For the text-containing cell, return its midpoint in [x, y] coordinate format. 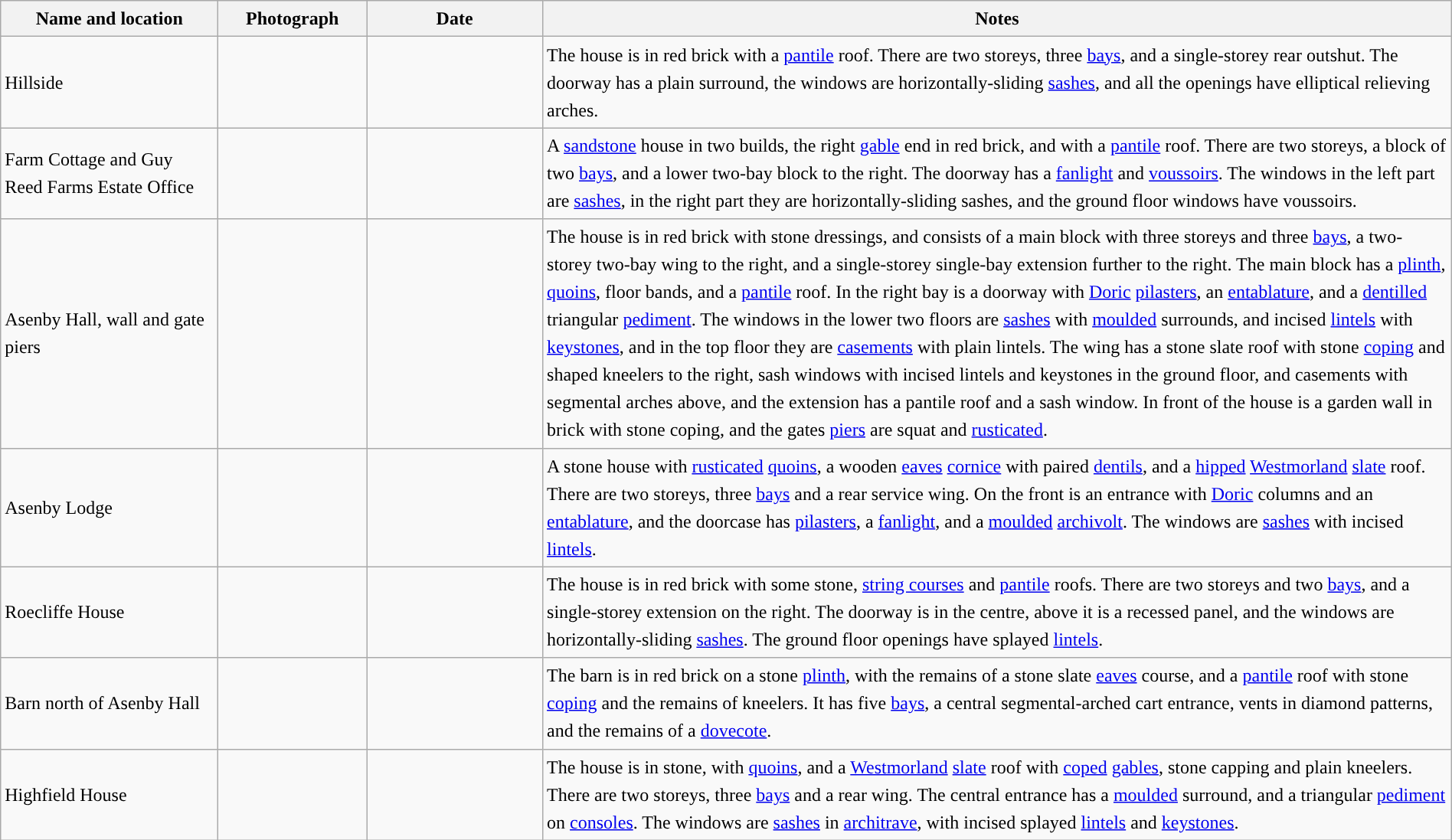
Farm Cottage and Guy Reed Farms Estate Office [110, 173]
Notes [997, 18]
Highfield House [110, 795]
Barn north of Asenby Hall [110, 703]
Photograph [293, 18]
Asenby Lodge [110, 507]
Hillside [110, 83]
Roecliffe House [110, 613]
Date [455, 18]
Asenby Hall, wall and gate piers [110, 334]
Name and location [110, 18]
